Capture the cell that displays the provided text and extract its [x, y] central coordinate. 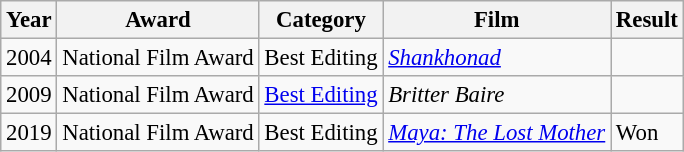
Film [497, 20]
Won [648, 133]
Year [29, 20]
2009 [29, 95]
Maya: The Lost Mother [497, 133]
Result [648, 20]
Shankhonad [497, 58]
2004 [29, 58]
Category [321, 20]
Britter Baire [497, 95]
Award [158, 20]
2019 [29, 133]
